Find where the given text appears and provide that cell's center as [X, Y] coordinate. 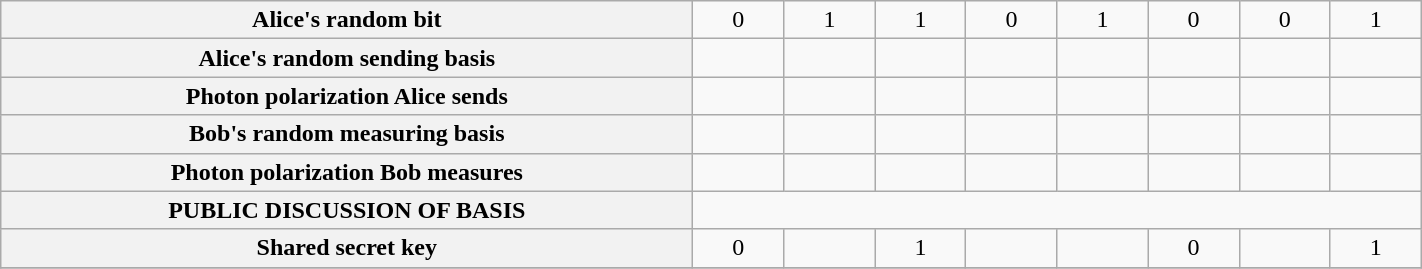
PUBLIC DISCUSSION OF BASIS [347, 210]
Shared secret key [347, 248]
Alice's random bit [347, 20]
Photon polarization Bob measures [347, 172]
Alice's random sending basis [347, 58]
Photon polarization Alice sends [347, 96]
Bob's random measuring basis [347, 134]
